Determine the (x, y) coordinate at the center of the cell enclosing the given text.  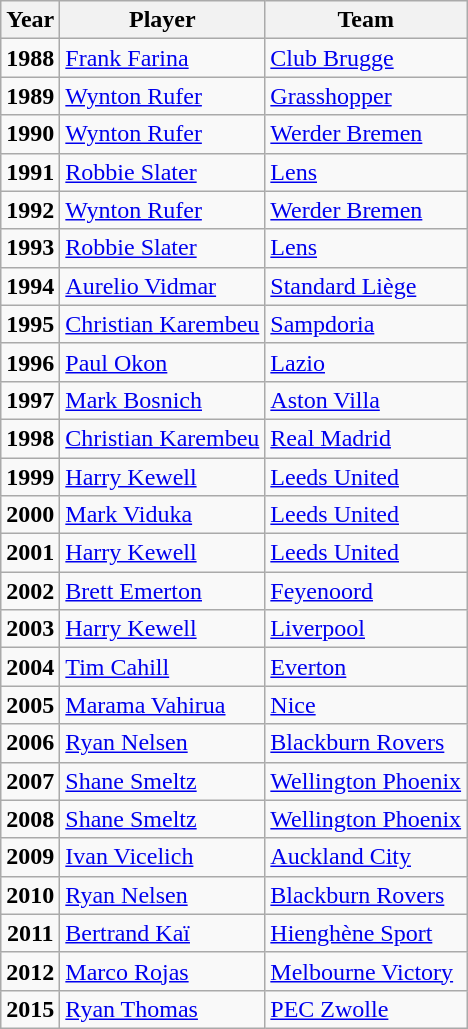
2001 (30, 553)
1988 (30, 58)
Brett Emerton (162, 591)
Nice (366, 705)
2010 (30, 895)
2007 (30, 781)
Lazio (366, 362)
1996 (30, 362)
Player (162, 20)
Club Brugge (366, 58)
1990 (30, 134)
Melbourne Victory (366, 971)
PEC Zwolle (366, 1009)
Liverpool (366, 629)
1995 (30, 324)
Year (30, 20)
Bertrand Kaï (162, 933)
Paul Okon (162, 362)
Ryan Thomas (162, 1009)
Sampdoria (366, 324)
Ivan Vicelich (162, 857)
2011 (30, 933)
1994 (30, 286)
Feyenoord (366, 591)
1997 (30, 400)
2015 (30, 1009)
Grasshopper (366, 96)
Everton (366, 667)
Mark Viduka (162, 515)
Frank Farina (162, 58)
2006 (30, 743)
Aurelio Vidmar (162, 286)
2004 (30, 667)
2002 (30, 591)
Tim Cahill (162, 667)
Mark Bosnich (162, 400)
2012 (30, 971)
Hienghène Sport (366, 933)
Marama Vahirua (162, 705)
2000 (30, 515)
2008 (30, 819)
1992 (30, 210)
Team (366, 20)
1999 (30, 477)
Aston Villa (366, 400)
Auckland City (366, 857)
Marco Rojas (162, 971)
2003 (30, 629)
1998 (30, 438)
2009 (30, 857)
1991 (30, 172)
2005 (30, 705)
Real Madrid (366, 438)
1989 (30, 96)
Standard Liège (366, 286)
1993 (30, 248)
